For the text-containing cell, return its midpoint in (x, y) coordinate format. 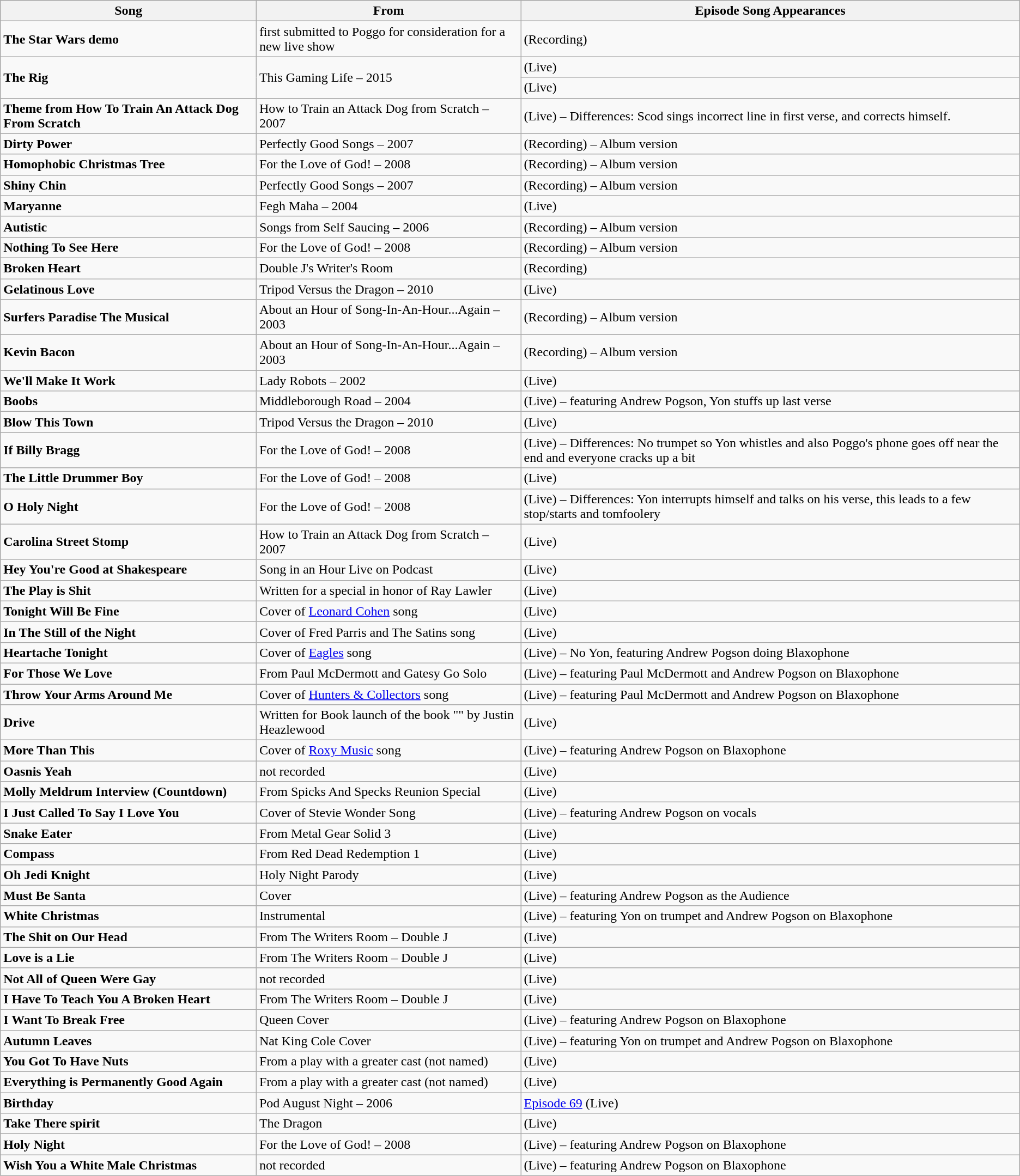
I Just Called To Say I Love You (129, 813)
Nat King Cole Cover (388, 1041)
Dirty Power (129, 144)
Love is a Lie (129, 958)
first submitted to Poggo for consideration for a new live show (388, 39)
This Gaming Life – 2015 (388, 77)
Cover (388, 895)
The Shit on Our Head (129, 937)
Throw Your Arms Around Me (129, 694)
From Paul McDermott and Gatesy Go Solo (388, 673)
O Holy Night (129, 507)
Must Be Santa (129, 895)
(Live) – Differences: Scod sings incorrect line in first verse, and corrects himself. (770, 115)
In The Still of the Night (129, 632)
Broken Heart (129, 268)
(Live) – No Yon, featuring Andrew Pogson doing Blaxophone (770, 653)
Fegh Maha – 2004 (388, 206)
Blow This Town (129, 422)
Take There spirit (129, 1124)
Compass (129, 854)
Oh Jedi Knight (129, 875)
Molly Meldrum Interview (Countdown) (129, 792)
The Play is Shit (129, 590)
Carolina Street Stomp (129, 541)
From (388, 11)
Autistic (129, 227)
Autumn Leaves (129, 1041)
Song in an Hour Live on Podcast (388, 570)
Heartache Tonight (129, 653)
Middleborough Road – 2004 (388, 401)
Oasnis Yeah (129, 771)
Written for Book launch of the book "" by Justin Heazlewood (388, 722)
If Billy Bragg (129, 450)
Gelatinous Love (129, 289)
From Metal Gear Solid 3 (388, 833)
Double J's Writer's Room (388, 268)
Written for a special in honor of Ray Lawler (388, 590)
Birthday (129, 1103)
I Want To Break Free (129, 1020)
Episode 69 (Live) (770, 1103)
Cover of Eagles song (388, 653)
Surfers Paradise The Musical (129, 317)
Not All of Queen Were Gay (129, 978)
(Live) – featuring Andrew Pogson on vocals (770, 813)
Everything is Permanently Good Again (129, 1082)
More Than This (129, 751)
Instrumental (388, 916)
From Spicks And Specks Reunion Special (388, 792)
(Live) – Differences: Yon interrupts himself and talks on his verse, this leads to a few stop/starts and tomfoolery (770, 507)
(Live) – featuring Andrew Pogson, Yon stuffs up last verse (770, 401)
Songs from Self Saucing – 2006 (388, 227)
Cover of Roxy Music song (388, 751)
The Dragon (388, 1124)
Boobs (129, 401)
The Little Drummer Boy (129, 478)
From Red Dead Redemption 1 (388, 854)
I Have To Teach You A Broken Heart (129, 999)
Theme from How To Train An Attack Dog From Scratch (129, 115)
The Star Wars demo (129, 39)
Cover of Hunters & Collectors song (388, 694)
Kevin Bacon (129, 353)
Cover of Stevie Wonder Song (388, 813)
Snake Eater (129, 833)
For Those We Love (129, 673)
(Live) – Differences: No trumpet so Yon whistles and also Poggo's phone goes off near the end and everyone cracks up a bit (770, 450)
Nothing To See Here (129, 247)
Song (129, 11)
Pod August Night – 2006 (388, 1103)
Episode Song Appearances (770, 11)
White Christmas (129, 916)
You Got To Have Nuts (129, 1062)
Holy Night (129, 1144)
Wish You a White Male Christmas (129, 1165)
We'll Make It Work (129, 381)
Tonight Will Be Fine (129, 611)
Holy Night Parody (388, 875)
Hey You're Good at Shakespeare (129, 570)
Cover of Leonard Cohen song (388, 611)
The Rig (129, 77)
Shiny Chin (129, 185)
Drive (129, 722)
(Live) – featuring Andrew Pogson as the Audience (770, 895)
Cover of Fred Parris and The Satins song (388, 632)
Homophobic Christmas Tree (129, 164)
Lady Robots – 2002 (388, 381)
Queen Cover (388, 1020)
Maryanne (129, 206)
